Identify which cell holds the provided text, then report its (x, y) central coordinate. 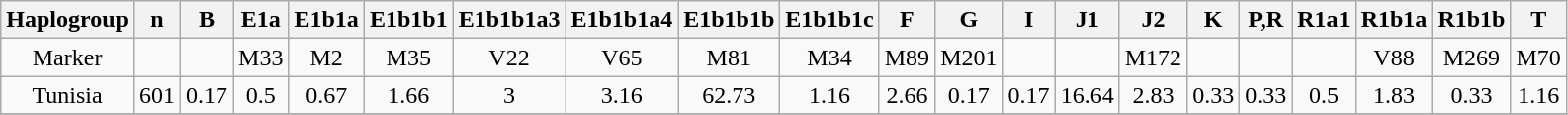
3.16 (622, 95)
V22 (509, 57)
62.73 (730, 95)
Marker (67, 57)
1.66 (408, 95)
2.66 (907, 95)
R1b1a (1394, 20)
V88 (1394, 57)
B (206, 20)
3 (509, 95)
E1b1b1a3 (509, 20)
601 (156, 95)
M81 (730, 57)
2.83 (1153, 95)
n (156, 20)
16.64 (1088, 95)
I (1028, 20)
E1b1b1b (730, 20)
M2 (326, 57)
P,R (1265, 20)
J2 (1153, 20)
0.67 (326, 95)
T (1538, 20)
Tunisia (67, 95)
E1b1b1 (408, 20)
K (1214, 20)
R1a1 (1324, 20)
E1b1b1c (829, 20)
V65 (622, 57)
M33 (261, 57)
M70 (1538, 57)
J1 (1088, 20)
F (907, 20)
M35 (408, 57)
E1b1b1a4 (622, 20)
M201 (969, 57)
G (969, 20)
M89 (907, 57)
E1a (261, 20)
1.83 (1394, 95)
R1b1b (1471, 20)
M34 (829, 57)
M172 (1153, 57)
Haplogroup (67, 20)
E1b1a (326, 20)
M269 (1471, 57)
